Return (x, y) of the center of cell containing provided text 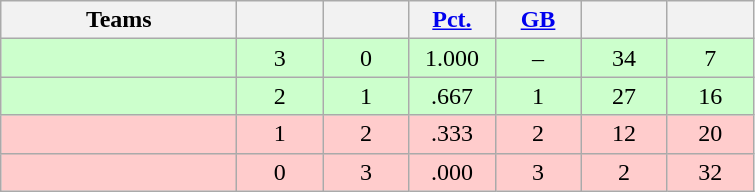
Pct. (452, 20)
16 (710, 96)
GB (538, 20)
1.000 (452, 58)
27 (624, 96)
20 (710, 134)
.667 (452, 96)
7 (710, 58)
.000 (452, 172)
34 (624, 58)
Teams (119, 20)
– (538, 58)
.333 (452, 134)
12 (624, 134)
32 (710, 172)
